Identify which cell holds the provided text, then report its [x, y] central coordinate. 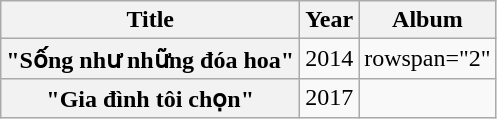
Title [150, 20]
"Sống như những đóa hoa" [150, 59]
"Gia đình tôi chọn" [150, 98]
Year [330, 20]
2014 [330, 59]
rowspan="2" [428, 59]
Album [428, 20]
2017 [330, 98]
